Return (x, y) of the center of cell containing provided text 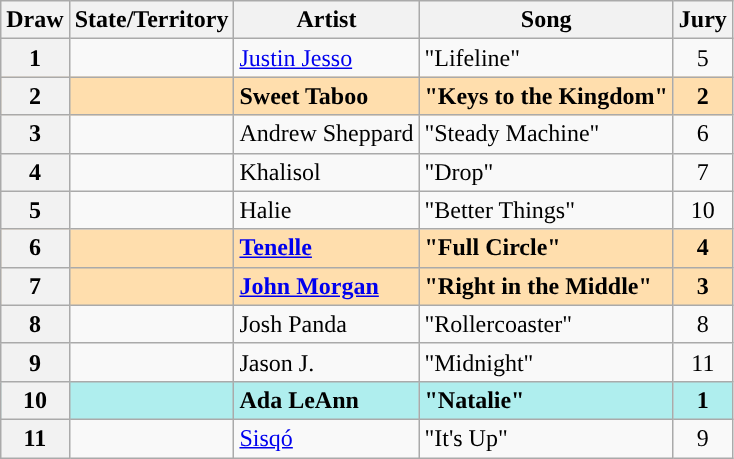
Jason J. (326, 362)
Josh Panda (326, 324)
Khalisol (326, 172)
John Morgan (326, 286)
State/Territory (152, 20)
Halie (326, 210)
Sisqó (326, 438)
Draw (35, 20)
"Lifeline" (546, 58)
Sweet Taboo (326, 96)
"It's Up" (546, 438)
"Right in the Middle" (546, 286)
"Rollercoaster" (546, 324)
Song (546, 20)
Ada LeAnn (326, 400)
"Midnight" (546, 362)
"Steady Machine" (546, 134)
"Full Circle" (546, 248)
"Natalie" (546, 400)
Justin Jesso (326, 58)
"Better Things" (546, 210)
Artist (326, 20)
Jury (702, 20)
"Drop" (546, 172)
"Keys to the Kingdom" (546, 96)
Tenelle (326, 248)
Andrew Sheppard (326, 134)
